Determine the [x, y] coordinate at the center of the cell enclosing the given text.  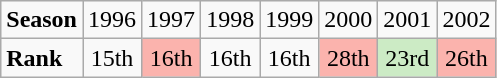
15th [112, 58]
Season [42, 20]
26th [466, 58]
1996 [112, 20]
1997 [172, 20]
1998 [230, 20]
1999 [290, 20]
2000 [348, 20]
2001 [408, 20]
23rd [408, 58]
2002 [466, 20]
28th [348, 58]
Rank [42, 58]
